Provide the (x, y) coordinate of the cell's center where the given text is located.  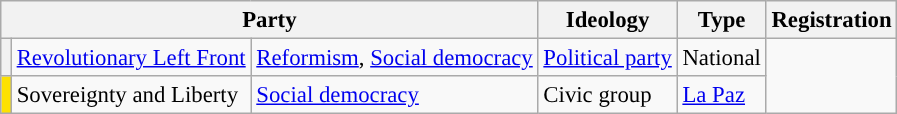
Sovereignty and Liberty (131, 95)
Party (270, 20)
La Paz (722, 95)
Social democracy (394, 95)
Civic group (608, 95)
Political party (608, 58)
Reformism, Social democracy (394, 58)
Type (722, 20)
Registration (832, 20)
Ideology (608, 20)
Revolutionary Left Front (131, 58)
National (722, 58)
